Determine the [x, y] coordinate at the center of the cell enclosing the given text.  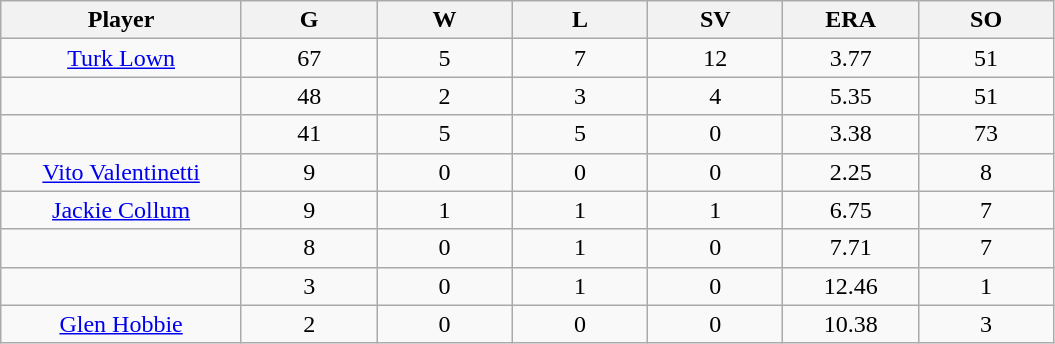
73 [986, 134]
12.46 [850, 286]
4 [716, 96]
48 [308, 96]
12 [716, 58]
3.38 [850, 134]
6.75 [850, 210]
L [580, 20]
G [308, 20]
67 [308, 58]
Turk Lown [122, 58]
W [444, 20]
2.25 [850, 172]
SV [716, 20]
5.35 [850, 96]
SO [986, 20]
Vito Valentinetti [122, 172]
10.38 [850, 324]
Glen Hobbie [122, 324]
Jackie Collum [122, 210]
Player [122, 20]
ERA [850, 20]
3.77 [850, 58]
7.71 [850, 248]
41 [308, 134]
